Scan for the cell matching the given text and deliver its [x, y] coordinate at center. 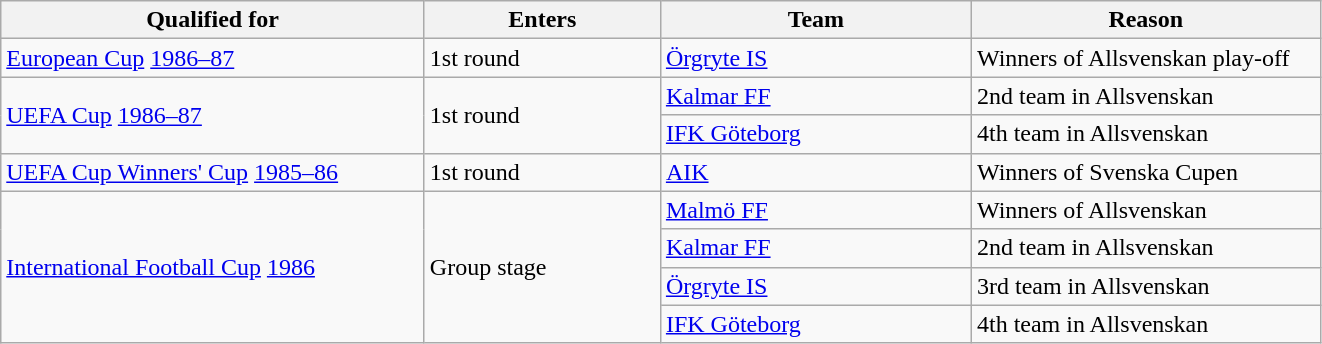
Reason [1146, 20]
International Football Cup 1986 [213, 267]
Winners of Svenska Cupen [1146, 172]
UEFA Cup 1986–87 [213, 115]
Group stage [542, 267]
Enters [542, 20]
Team [816, 20]
3rd team in Allsvenskan [1146, 286]
European Cup 1986–87 [213, 58]
Winners of Allsvenskan [1146, 210]
AIK [816, 172]
Qualified for [213, 20]
Malmö FF [816, 210]
Winners of Allsvenskan play-off [1146, 58]
UEFA Cup Winners' Cup 1985–86 [213, 172]
